Search for the cell housing the specified text and yield its [x, y] center coordinate. 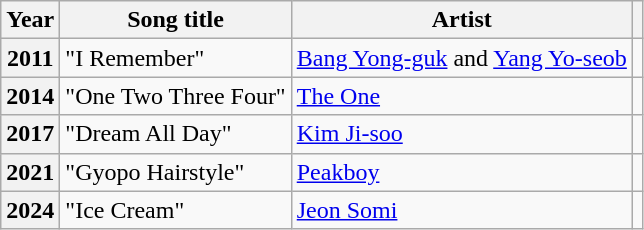
Kim Ji-soo [462, 134]
"I Remember" [176, 58]
Jeon Somi [462, 210]
Year [30, 20]
"Ice Cream" [176, 210]
Bang Yong-guk and Yang Yo-seob [462, 58]
Peakboy [462, 172]
"Gyopo Hairstyle" [176, 172]
Artist [462, 20]
2024 [30, 210]
2017 [30, 134]
2021 [30, 172]
Song title [176, 20]
The One [462, 96]
"One Two Three Four" [176, 96]
"Dream All Day" [176, 134]
2014 [30, 96]
2011 [30, 58]
